Output the [x, y] coordinate of the center of the cell containing the given text.  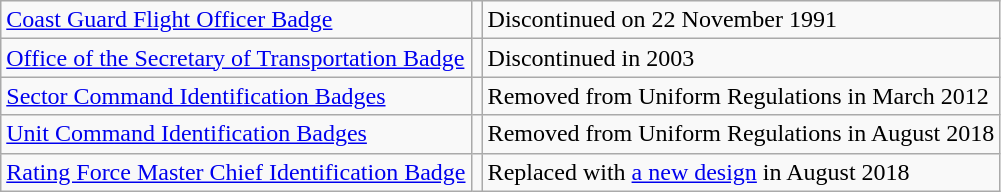
Discontinued in 2003 [741, 58]
Removed from Uniform Regulations in March 2012 [741, 96]
Rating Force Master Chief Identification Badge [236, 172]
Discontinued on 22 November 1991 [741, 20]
Office of the Secretary of Transportation Badge [236, 58]
Replaced with a new design in August 2018 [741, 172]
Sector Command Identification Badges [236, 96]
Unit Command Identification Badges [236, 134]
Removed from Uniform Regulations in August 2018 [741, 134]
Coast Guard Flight Officer Badge [236, 20]
